Detect which cell encompasses the target text, then output its (X, Y) center coordinate. 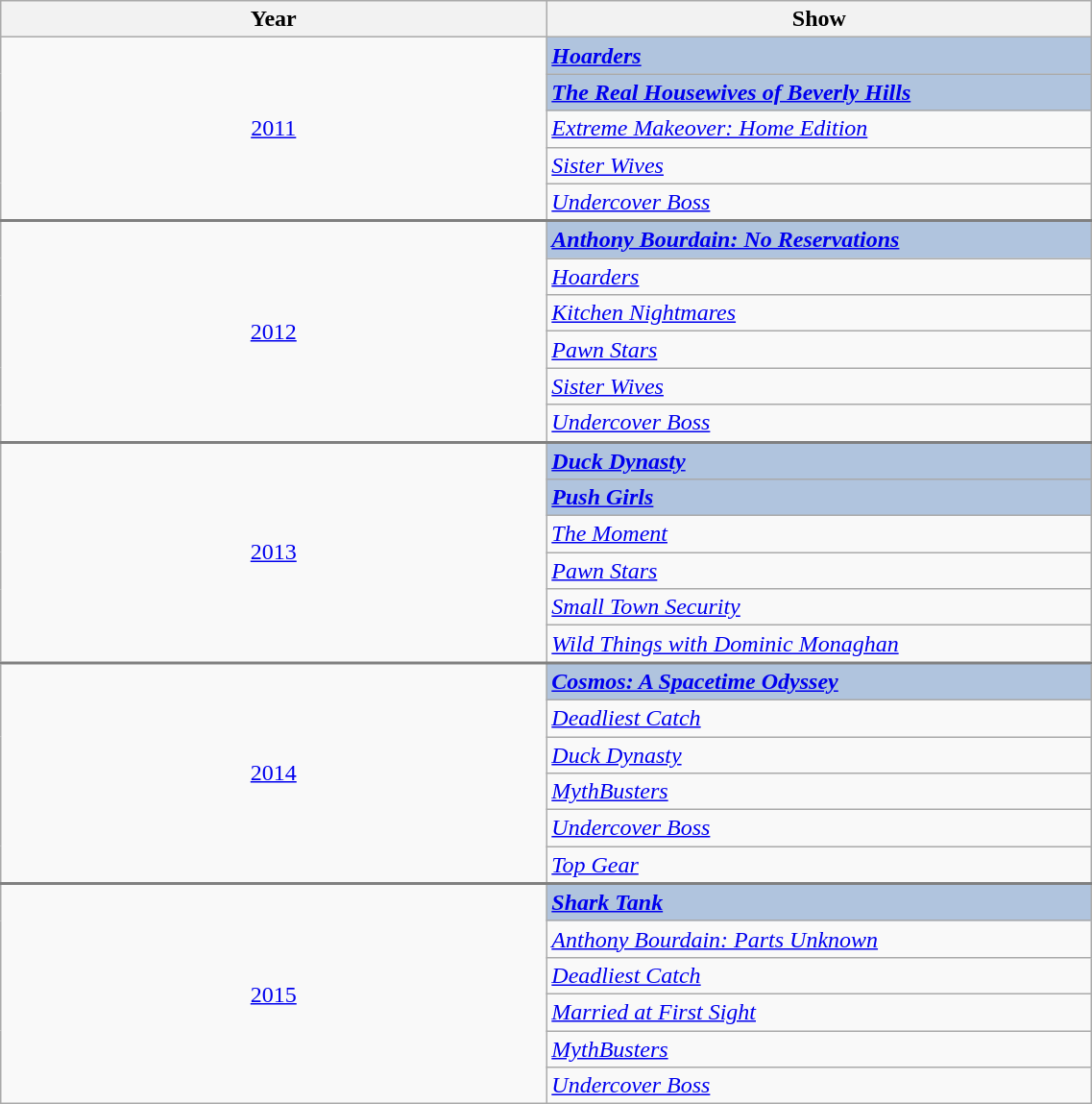
Year (274, 19)
The Real Housewives of Beverly Hills (819, 92)
2012 (274, 331)
Small Town Security (819, 607)
Wild Things with Dominic Monaghan (819, 644)
Extreme Makeover: Home Edition (819, 129)
Top Gear (819, 865)
2015 (274, 994)
The Moment (819, 534)
2014 (274, 773)
Anthony Bourdain: Parts Unknown (819, 939)
2011 (274, 129)
Shark Tank (819, 903)
2013 (274, 552)
Cosmos: A Spacetime Odyssey (819, 682)
Anthony Bourdain: No Reservations (819, 240)
Show (819, 19)
Kitchen Nightmares (819, 313)
Married at First Sight (819, 1012)
Push Girls (819, 498)
